Find where the given text appears and provide that cell's center as (X, Y) coordinate. 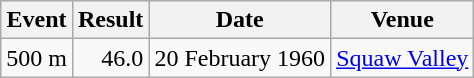
Result (110, 20)
Venue (402, 20)
Event (37, 20)
20 February 1960 (240, 58)
Squaw Valley (402, 58)
46.0 (110, 58)
Date (240, 20)
500 m (37, 58)
